From the cell containing the given text, extract its center point as (x, y) coordinate. 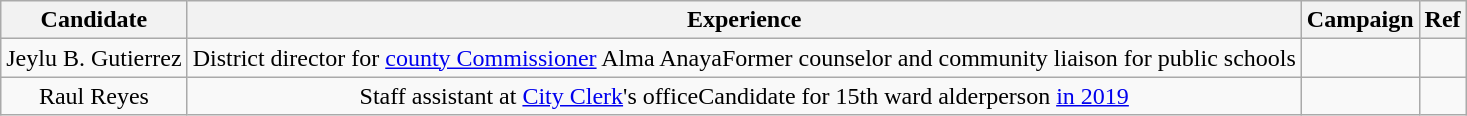
Staff assistant at City Clerk's officeCandidate for 15th ward alderperson in 2019 (744, 96)
District director for county Commissioner Alma AnayaFormer counselor and community liaison for public schools (744, 58)
Ref (1442, 20)
Campaign (1360, 20)
Raul Reyes (94, 96)
Candidate (94, 20)
Jeylu B. Gutierrez (94, 58)
Experience (744, 20)
